Provide the [X, Y] coordinate of the cell's center where the given text is located.  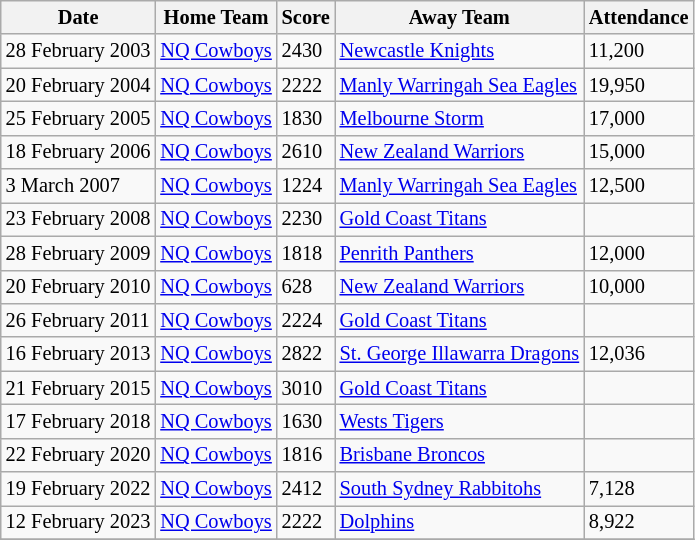
Dolphins [460, 522]
2230 [306, 219]
Newcastle Knights [460, 51]
26 February 2011 [78, 320]
1830 [306, 118]
11,200 [638, 51]
2224 [306, 320]
Melbourne Storm [460, 118]
10,000 [638, 287]
1818 [306, 253]
28 February 2003 [78, 51]
St. George Illawarra Dragons [460, 354]
2822 [306, 354]
Home Team [216, 17]
Penrith Panthers [460, 253]
7,128 [638, 489]
Wests Tigers [460, 421]
12,036 [638, 354]
1816 [306, 455]
16 February 2013 [78, 354]
Attendance [638, 17]
Score [306, 17]
17,000 [638, 118]
19 February 2022 [78, 489]
20 February 2004 [78, 85]
3 March 2007 [78, 186]
12,000 [638, 253]
3010 [306, 388]
12,500 [638, 186]
22 February 2020 [78, 455]
25 February 2005 [78, 118]
628 [306, 287]
1224 [306, 186]
21 February 2015 [78, 388]
2412 [306, 489]
2610 [306, 152]
1630 [306, 421]
28 February 2009 [78, 253]
23 February 2008 [78, 219]
8,922 [638, 522]
2430 [306, 51]
17 February 2018 [78, 421]
15,000 [638, 152]
Brisbane Broncos [460, 455]
18 February 2006 [78, 152]
South Sydney Rabbitohs [460, 489]
19,950 [638, 85]
Away Team [460, 17]
20 February 2010 [78, 287]
Date [78, 17]
12 February 2023 [78, 522]
